Return [x, y] of the center of cell containing provided text 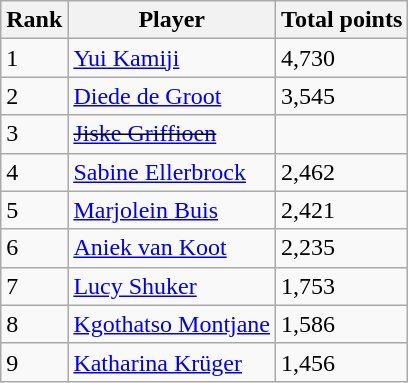
8 [34, 324]
2,235 [342, 248]
1 [34, 58]
Kgothatso Montjane [172, 324]
3 [34, 134]
2 [34, 96]
2,462 [342, 172]
Rank [34, 20]
1,586 [342, 324]
Player [172, 20]
7 [34, 286]
5 [34, 210]
Aniek van Koot [172, 248]
Jiske Griffioen [172, 134]
2,421 [342, 210]
3,545 [342, 96]
Katharina Krüger [172, 362]
Diede de Groot [172, 96]
1,456 [342, 362]
Total points [342, 20]
Marjolein Buis [172, 210]
6 [34, 248]
9 [34, 362]
4,730 [342, 58]
4 [34, 172]
1,753 [342, 286]
Lucy Shuker [172, 286]
Yui Kamiji [172, 58]
Sabine Ellerbrock [172, 172]
